Output the (X, Y) coordinate of the center of the cell containing the given text.  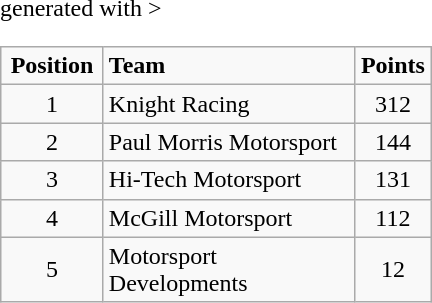
Knight Racing (228, 104)
12 (392, 270)
Paul Morris Motorsport (228, 142)
Position (52, 66)
144 (392, 142)
5 (52, 270)
4 (52, 218)
Team (228, 66)
112 (392, 218)
McGill Motorsport (228, 218)
Points (392, 66)
131 (392, 180)
Hi-Tech Motorsport (228, 180)
312 (392, 104)
2 (52, 142)
1 (52, 104)
Motorsport Developments (228, 270)
3 (52, 180)
